Return the (x, y) coordinate for the center point of the cell that contains the specified text.  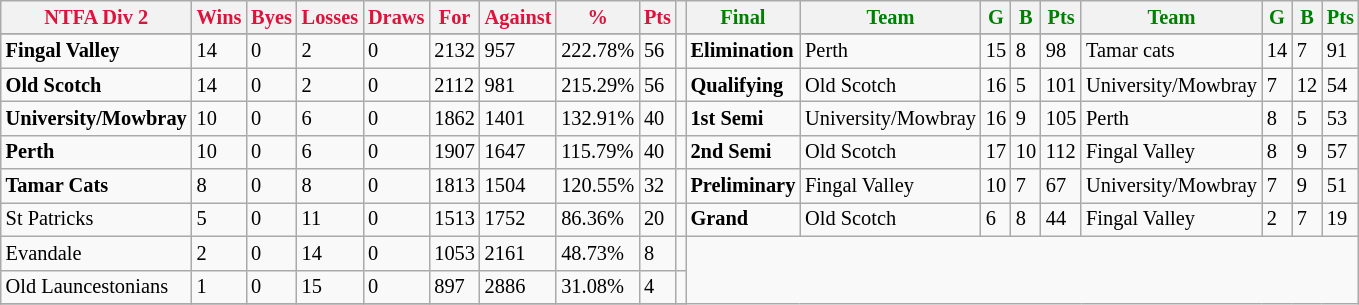
Evandale (96, 253)
Elimination (744, 51)
132.91% (598, 118)
1053 (454, 253)
54 (1340, 85)
Tamar Cats (96, 186)
For (454, 17)
98 (1061, 51)
67 (1061, 186)
897 (454, 287)
Old Launcestonians (96, 287)
91 (1340, 51)
Against (518, 17)
222.78% (598, 51)
Draws (396, 17)
31.08% (598, 287)
1907 (454, 152)
Final (744, 17)
957 (518, 51)
2161 (518, 253)
2132 (454, 51)
1504 (518, 186)
1813 (454, 186)
Preliminary (744, 186)
112 (1061, 152)
2886 (518, 287)
115.79% (598, 152)
86.36% (598, 219)
215.29% (598, 85)
St Patricks (96, 219)
1401 (518, 118)
1752 (518, 219)
12 (1307, 85)
4 (658, 287)
53 (1340, 118)
51 (1340, 186)
1st Semi (744, 118)
1862 (454, 118)
101 (1061, 85)
Tamar cats (1172, 51)
11 (330, 219)
19 (1340, 219)
Wins (220, 17)
2nd Semi (744, 152)
981 (518, 85)
2112 (454, 85)
Qualifying (744, 85)
Losses (330, 17)
1 (220, 287)
120.55% (598, 186)
44 (1061, 219)
32 (658, 186)
Grand (744, 219)
57 (1340, 152)
% (598, 17)
1513 (454, 219)
20 (658, 219)
1647 (518, 152)
105 (1061, 118)
NTFA Div 2 (96, 17)
Byes (271, 17)
17 (996, 152)
48.73% (598, 253)
